Extract the [X, Y] coordinate from the center of the cell holding the provided text.  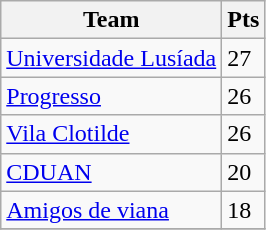
Team [112, 20]
27 [244, 58]
Vila Clotilde [112, 134]
Pts [244, 20]
20 [244, 172]
18 [244, 210]
Universidade Lusíada [112, 58]
Progresso [112, 96]
Amigos de viana [112, 210]
CDUAN [112, 172]
